Identify which cell holds the provided text, then report its (x, y) central coordinate. 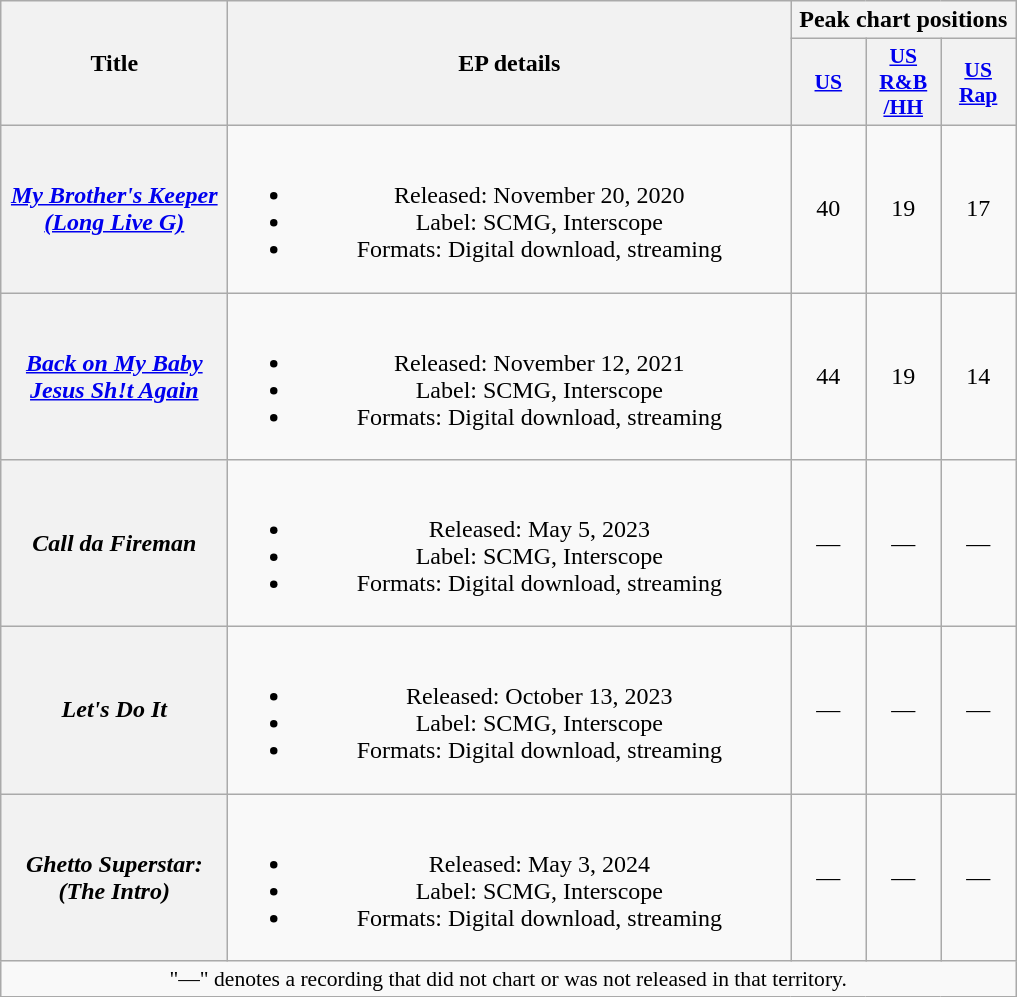
Peak chart positions (904, 20)
Released: May 3, 2024Label: SCMG, InterscopeFormats: Digital download, streaming (510, 878)
Back on My Baby Jesus Sh!t Again (114, 376)
Call da Fireman (114, 544)
US (828, 82)
17 (978, 208)
My Brother's Keeper (Long Live G) (114, 208)
Let's Do It (114, 710)
Ghetto Superstar: (The Intro) (114, 878)
US R&B/HH (904, 82)
Title (114, 64)
Released: May 5, 2023Label: SCMG, InterscopeFormats: Digital download, streaming (510, 544)
14 (978, 376)
Released: October 13, 2023Label: SCMG, InterscopeFormats: Digital download, streaming (510, 710)
USRap (978, 82)
Released: November 12, 2021Label: SCMG, InterscopeFormats: Digital download, streaming (510, 376)
"—" denotes a recording that did not chart or was not released in that territory. (508, 979)
44 (828, 376)
Released: November 20, 2020Label: SCMG, InterscopeFormats: Digital download, streaming (510, 208)
40 (828, 208)
EP details (510, 64)
